Return the (x, y) coordinate for the center point of the cell that contains the specified text.  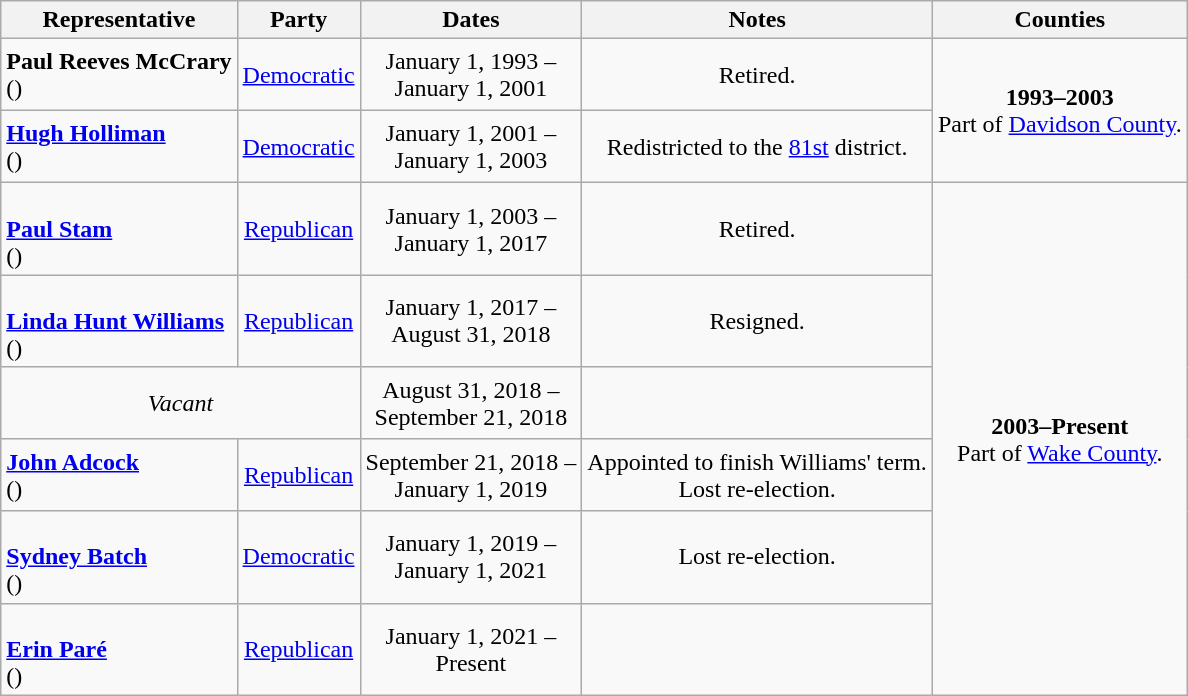
2003–Present Part of Wake County. (1060, 439)
January 1, 1993 – January 1, 2001 (471, 75)
Lost re-election. (758, 557)
Erin Paré() (119, 649)
Party (298, 20)
September 21, 2018 – January 1, 2019 (471, 475)
January 1, 2001 – January 1, 2003 (471, 147)
January 1, 2021 – Present (471, 649)
Dates (471, 20)
Sydney Batch() (119, 557)
Paul Reeves McCrary() (119, 75)
January 1, 2019 – January 1, 2021 (471, 557)
Vacant (180, 403)
Hugh Holliman() (119, 147)
January 1, 2017 – August 31, 2018 (471, 321)
January 1, 2003 – January 1, 2017 (471, 229)
Notes (758, 20)
John Adcock() (119, 475)
Counties (1060, 20)
1993–2003 Part of Davidson County. (1060, 111)
Appointed to finish Williams' term. Lost re-election. (758, 475)
Linda Hunt Williams() (119, 321)
Paul Stam() (119, 229)
August 31, 2018 – September 21, 2018 (471, 403)
Redistricted to the 81st district. (758, 147)
Resigned. (758, 321)
Representative (119, 20)
